Determine the (X, Y) coordinate at the center of the cell enclosing the given text.  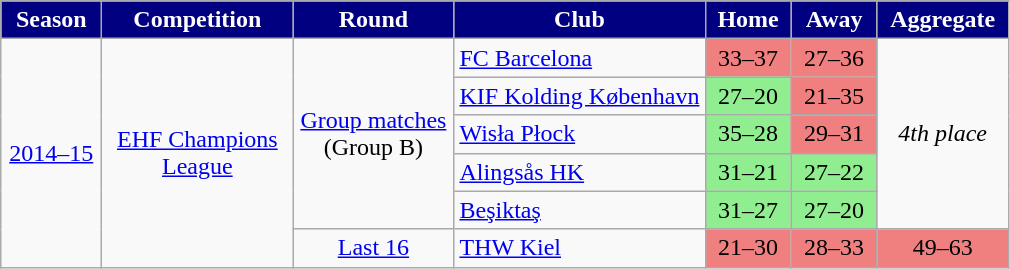
21–30 (748, 248)
31–27 (748, 210)
Beşiktaş (580, 210)
27–22 (834, 172)
28–33 (834, 248)
31–21 (748, 172)
27–36 (834, 58)
21–35 (834, 96)
FC Barcelona (580, 58)
KIF Kolding København (580, 96)
Wisła Płock (580, 134)
2014–15 (52, 153)
EHF Champions League (198, 153)
Last 16 (374, 248)
Season (52, 20)
Group matches (Group B) (374, 134)
Home (748, 20)
Competition (198, 20)
33–37 (748, 58)
Club (580, 20)
35–28 (748, 134)
THW Kiel (580, 248)
Aggregate (942, 20)
4th place (942, 134)
Away (834, 20)
29–31 (834, 134)
Alingsås HK (580, 172)
Round (374, 20)
49–63 (942, 248)
